For the text-containing cell, return its midpoint in (X, Y) coordinate format. 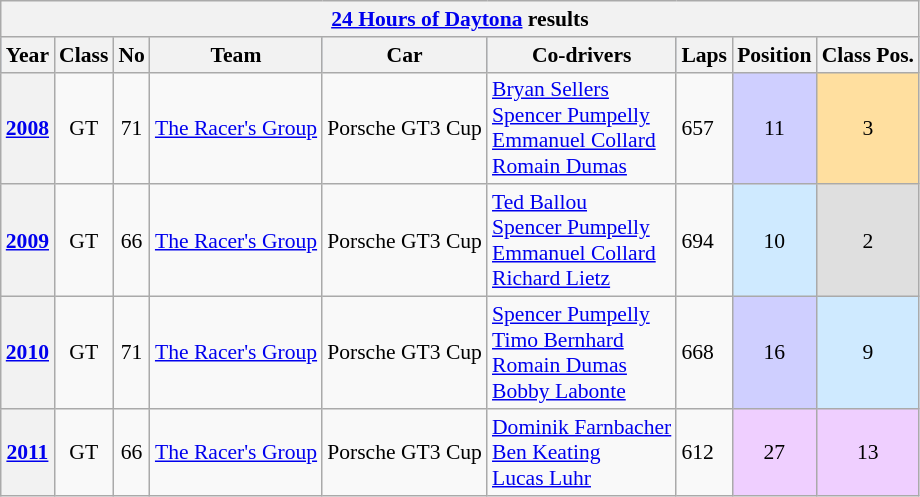
Spencer Pumpelly Timo Bernhard Romain Dumas Bobby Labonte (582, 353)
Class Pos. (868, 55)
No (132, 55)
668 (704, 353)
657 (704, 128)
2 (868, 241)
Co-drivers (582, 55)
Class (84, 55)
Laps (704, 55)
27 (774, 452)
Position (774, 55)
694 (704, 241)
13 (868, 452)
2010 (28, 353)
Bryan Sellers Spencer Pumpelly Emmanuel Collard Romain Dumas (582, 128)
2008 (28, 128)
Dominik Farnbacher Ben Keating Lucas Luhr (582, 452)
24 Hours of Daytona results (460, 19)
11 (774, 128)
Year (28, 55)
3 (868, 128)
16 (774, 353)
10 (774, 241)
9 (868, 353)
Ted Ballou Spencer Pumpelly Emmanuel Collard Richard Lietz (582, 241)
2009 (28, 241)
2011 (28, 452)
Team (236, 55)
Car (404, 55)
612 (704, 452)
